For the text-containing cell, return its midpoint in [X, Y] coordinate format. 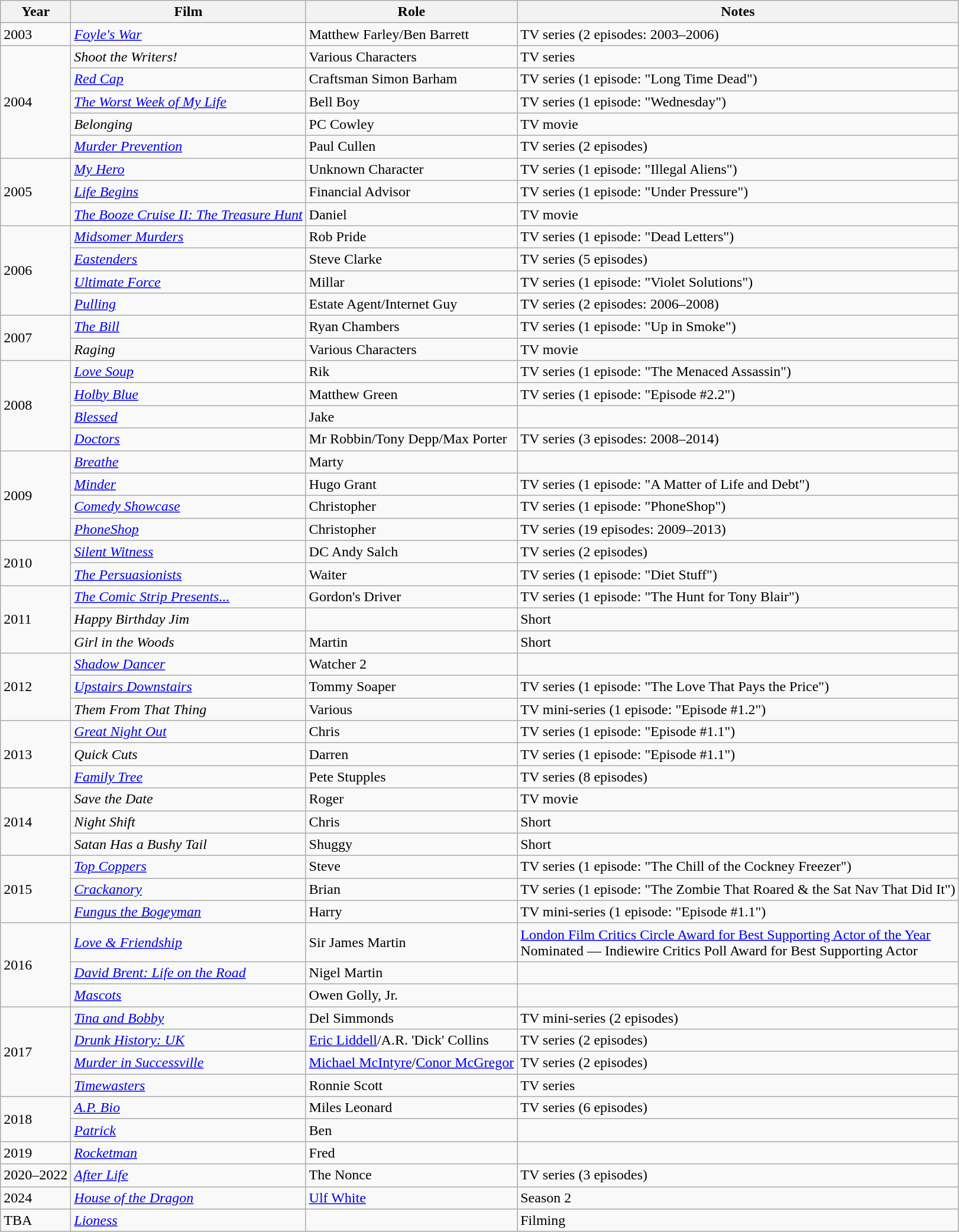
Hugo Grant [412, 484]
Blessed [188, 417]
Film [188, 12]
2016 [35, 965]
TV series (3 episodes: 2008–2014) [738, 439]
Michael McIntyre/Conor McGregor [412, 1063]
After Life [188, 1175]
TV series (1 episode: "A Matter of Life and Debt") [738, 484]
Comedy Showcase [188, 507]
2018 [35, 1119]
2015 [35, 889]
Eastenders [188, 259]
Silent Witness [188, 552]
Pulling [188, 304]
TV series (5 episodes) [738, 259]
Raging [188, 349]
2009 [35, 495]
TV series (1 episode: "PhoneShop") [738, 507]
2017 [35, 1051]
Night Shift [188, 822]
The Bill [188, 327]
The Booze Cruise II: The Treasure Hunt [188, 214]
TV series (8 episodes) [738, 777]
Upstairs Downstairs [188, 687]
Red Cap [188, 79]
A.P. Bio [188, 1108]
Year [35, 12]
Nigel Martin [412, 972]
Midsomer Murders [188, 236]
2007 [35, 338]
The Persuasionists [188, 574]
TV mini-series (1 episode: "Episode #1.1") [738, 912]
Lioness [188, 1220]
2010 [35, 563]
TV series (1 episode: "The Chill of the Cockney Freezer") [738, 867]
Quick Cuts [188, 754]
TV series (1 episode: "The Hunt for Tony Blair") [738, 596]
Owen Golly, Jr. [412, 995]
TV mini-series (1 episode: "Episode #1.2") [738, 709]
TV series (3 episodes) [738, 1175]
Minder [188, 484]
TV series (1 episode: "Under Pressure") [738, 192]
TV series (1 episode: "Wednesday") [738, 102]
PhoneShop [188, 529]
David Brent: Life on the Road [188, 972]
TV series (1 episode: "Up in Smoke") [738, 327]
Unknown Character [412, 169]
2011 [35, 619]
Season 2 [738, 1198]
Matthew Green [412, 394]
Fred [412, 1153]
2008 [35, 406]
Fungus the Bogeyman [188, 912]
The Comic Strip Presents... [188, 596]
Crackanory [188, 889]
2020–2022 [35, 1175]
2006 [35, 270]
Ronnie Scott [412, 1085]
TV series (19 episodes: 2009–2013) [738, 529]
2019 [35, 1153]
TV mini-series (2 episodes) [738, 1017]
2013 [35, 754]
TV series (6 episodes) [738, 1108]
Millar [412, 282]
Rob Pride [412, 236]
Watcher 2 [412, 664]
Family Tree [188, 777]
2014 [35, 822]
Mr Robbin/Tony Depp/Max Porter [412, 439]
Ryan Chambers [412, 327]
Craftsman Simon Barham [412, 79]
Ben [412, 1130]
Miles Leonard [412, 1108]
TV series (1 episode: "The Zombie That Roared & the Sat Nav That Did It") [738, 889]
Role [412, 12]
Financial Advisor [412, 192]
TV series (1 episode: "Violet Solutions") [738, 282]
TV series (2 episodes: 2003–2006) [738, 34]
Belonging [188, 124]
Mascots [188, 995]
2024 [35, 1198]
Tommy Soaper [412, 687]
Timewasters [188, 1085]
Tina and Bobby [188, 1017]
Great Night Out [188, 732]
TV series (1 episode: "Episode #2.2") [738, 394]
TV series (1 episode: "Diet Stuff") [738, 574]
Steve [412, 867]
Rik [412, 372]
Shuggy [412, 844]
TV series (1 episode: "Illegal Aliens") [738, 169]
Pete Stupples [412, 777]
TV series (1 episode: "Dead Letters") [738, 236]
2003 [35, 34]
Matthew Farley/Ben Barrett [412, 34]
Estate Agent/Internet Guy [412, 304]
Rocketman [188, 1153]
Them From That Thing [188, 709]
Shoot the Writers! [188, 57]
Holby Blue [188, 394]
The Nonce [412, 1175]
Ulf White [412, 1198]
Murder in Successville [188, 1063]
Steve Clarke [412, 259]
2004 [35, 102]
Harry [412, 912]
Eric Liddell/A.R. 'Dick' Collins [412, 1040]
House of the Dragon [188, 1198]
Jake [412, 417]
Gordon's Driver [412, 596]
Paul Cullen [412, 147]
Life Begins [188, 192]
Murder Prevention [188, 147]
Filming [738, 1220]
Sir James Martin [412, 942]
Bell Boy [412, 102]
London Film Critics Circle Award for Best Supporting Actor of the Year Nominated — Indiewire Critics Poll Award for Best Supporting Actor [738, 942]
Love & Friendship [188, 942]
Happy Birthday Jim [188, 619]
DC Andy Salch [412, 552]
Satan Has a Bushy Tail [188, 844]
Doctors [188, 439]
Ultimate Force [188, 282]
Daniel [412, 214]
Roger [412, 799]
Girl in the Woods [188, 641]
Notes [738, 12]
Love Soup [188, 372]
Patrick [188, 1130]
The Worst Week of My Life [188, 102]
Various [412, 709]
2005 [35, 192]
Breathe [188, 462]
TV series (1 episode: "Long Time Dead") [738, 79]
TV series (2 episodes: 2006–2008) [738, 304]
Top Coppers [188, 867]
Shadow Dancer [188, 664]
Darren [412, 754]
My Hero [188, 169]
Waiter [412, 574]
2012 [35, 687]
TBA [35, 1220]
Marty [412, 462]
Save the Date [188, 799]
PC Cowley [412, 124]
TV series (1 episode: "The Menaced Assassin") [738, 372]
Foyle's War [188, 34]
TV series (1 episode: "The Love That Pays the Price") [738, 687]
Martin [412, 641]
Brian [412, 889]
Del Simmonds [412, 1017]
Drunk History: UK [188, 1040]
